Search for the cell housing the specified text and yield its (X, Y) center coordinate. 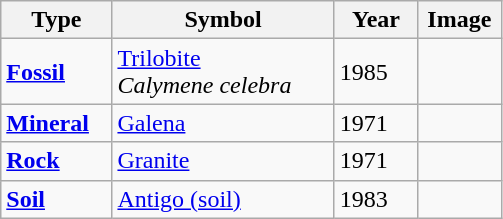
Rock (56, 161)
Galena (223, 123)
Image (460, 20)
Year (376, 20)
1983 (376, 199)
Mineral (56, 123)
1985 (376, 72)
Granite (223, 161)
TrilobiteCalymene celebra (223, 72)
Fossil (56, 72)
Type (56, 20)
Antigo (soil) (223, 199)
Symbol (223, 20)
Soil (56, 199)
